Detect which cell encompasses the target text, then output its [x, y] center coordinate. 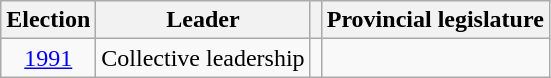
1991 [48, 58]
Collective leadership [203, 58]
Leader [203, 20]
Election [48, 20]
Provincial legislature [435, 20]
